Determine the (x, y) coordinate at the center of the cell enclosing the given text.  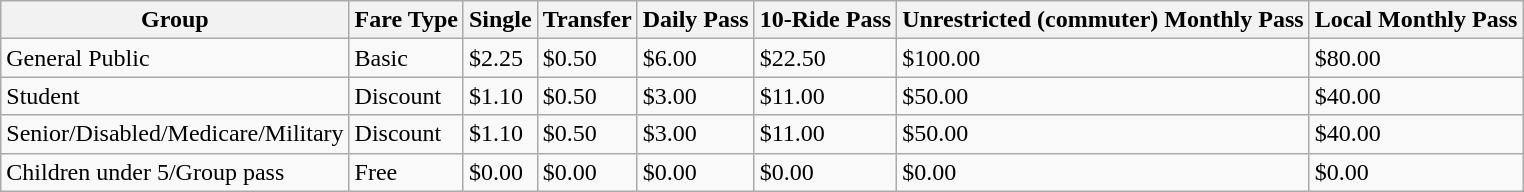
Daily Pass (696, 20)
Senior/Disabled/Medicare/Military (175, 134)
Local Monthly Pass (1416, 20)
General Public (175, 58)
Transfer (587, 20)
Fare Type (406, 20)
$6.00 (696, 58)
Unrestricted (commuter) Monthly Pass (1104, 20)
Group (175, 20)
$22.50 (825, 58)
Single (500, 20)
$2.25 (500, 58)
Free (406, 172)
Student (175, 96)
$80.00 (1416, 58)
$100.00 (1104, 58)
Children under 5/Group pass (175, 172)
10-Ride Pass (825, 20)
Basic (406, 58)
